Provide the [X, Y] coordinate of the cell's center where the given text is located.  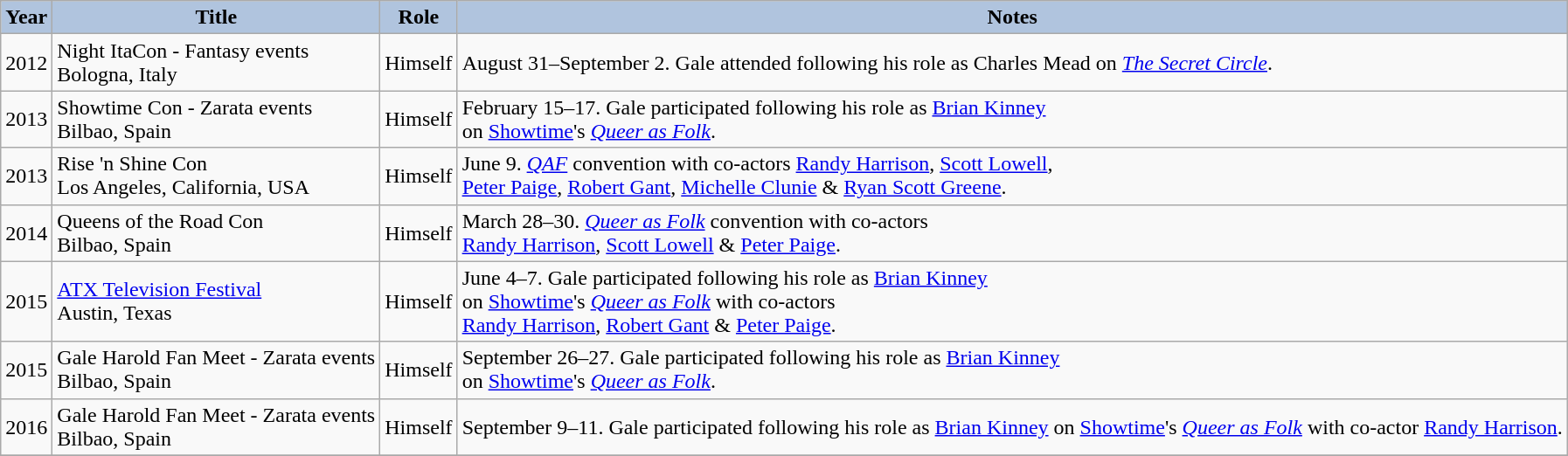
June 4–7. Gale participated following his role as Brian Kinneyon Showtime's Queer as Folk with co-actors Randy Harrison, Robert Gant & Peter Paige. [1012, 301]
Year [26, 17]
2014 [26, 232]
Night ItaCon - Fantasy events Bologna, Italy [217, 63]
2016 [26, 426]
August 31–September 2. Gale attended following his role as Charles Mead on The Secret Circle. [1012, 63]
Showtime Con - Zarata events Bilbao, Spain [217, 119]
Title [217, 17]
Queens of the Road Con Bilbao, Spain [217, 232]
Notes [1012, 17]
February 15–17. Gale participated following his role as Brian Kinneyon Showtime's Queer as Folk. [1012, 119]
September 26–27. Gale participated following his role as Brian Kinneyon Showtime's Queer as Folk. [1012, 370]
Role [419, 17]
2012 [26, 63]
March 28–30. Queer as Folk convention with co-actors Randy Harrison, Scott Lowell & Peter Paige. [1012, 232]
September 9–11. Gale participated following his role as Brian Kinney on Showtime's Queer as Folk with co-actor Randy Harrison. [1012, 426]
June 9. QAF convention with co-actors Randy Harrison, Scott Lowell, Peter Paige, Robert Gant, Michelle Clunie & Ryan Scott Greene. [1012, 176]
Rise 'n Shine Con Los Angeles, California, USA [217, 176]
ATX Television Festival Austin, Texas [217, 301]
